Identify which cell holds the provided text, then report its (X, Y) central coordinate. 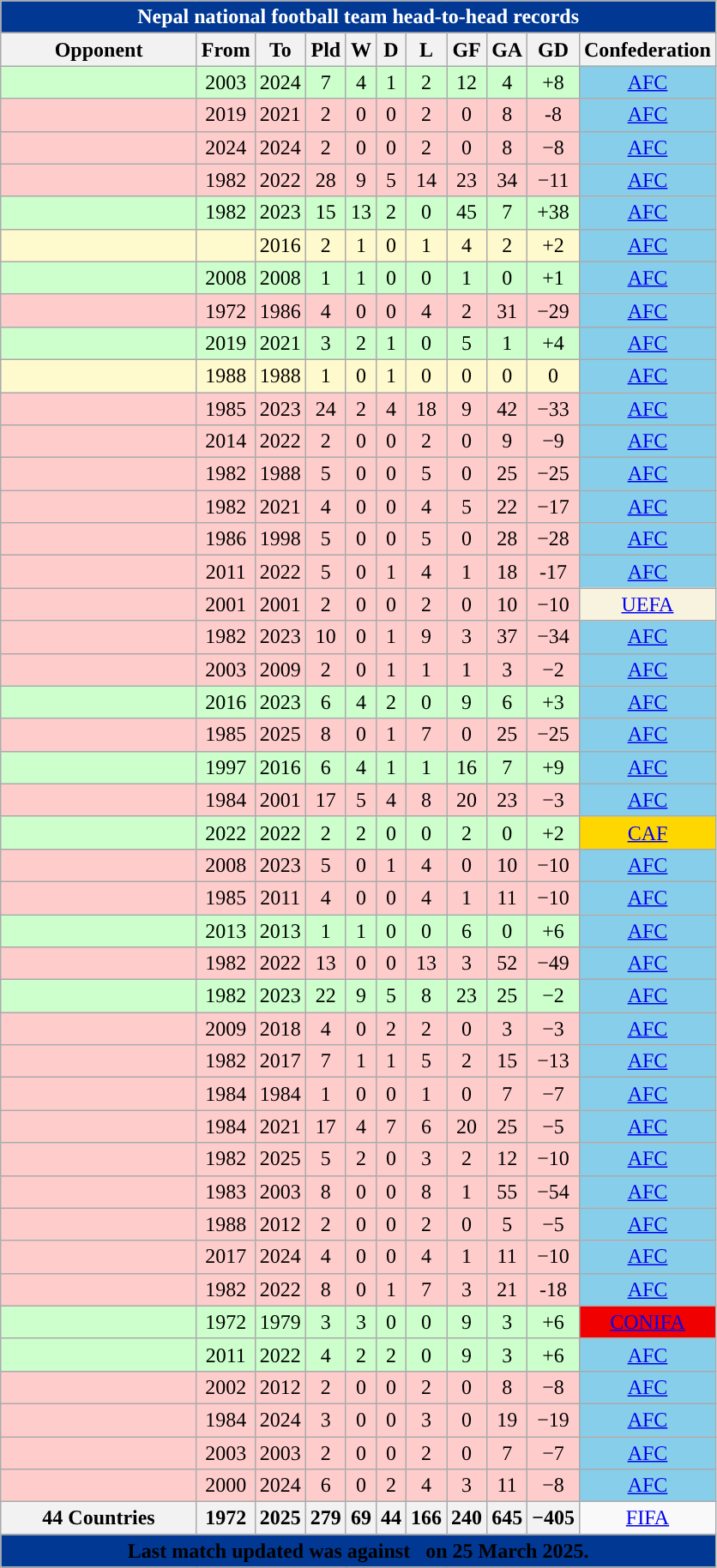
2002 (226, 1387)
+9 (554, 767)
−13 (554, 1061)
−9 (554, 442)
−33 (554, 409)
+8 (554, 82)
L (427, 50)
Last match updated was against on 25 March 2025. (358, 1551)
645 (508, 1518)
-18 (554, 1289)
GD (554, 50)
−11 (554, 180)
34 (508, 180)
240 (467, 1518)
GF (467, 50)
24 (326, 409)
+1 (554, 278)
Confederation (647, 50)
−34 (554, 637)
CAF (647, 832)
+4 (554, 343)
FIFA (647, 1518)
2018 (280, 1029)
21 (508, 1289)
From (226, 50)
−17 (554, 507)
1979 (280, 1322)
2000 (226, 1486)
1997 (226, 767)
−28 (554, 539)
37 (508, 637)
42 (508, 409)
GA (508, 50)
−405 (554, 1518)
−49 (554, 964)
1983 (226, 1192)
279 (326, 1518)
-8 (554, 115)
31 (508, 310)
16 (467, 767)
Pld (326, 50)
55 (508, 1192)
-17 (554, 572)
45 (467, 213)
+3 (554, 702)
Nepal national football team head-to-head records (358, 17)
44 Countries (99, 1518)
166 (427, 1518)
W (360, 50)
14 (427, 180)
1998 (280, 539)
CONIFA (647, 1322)
2014 (226, 442)
−54 (554, 1192)
D (391, 50)
−29 (554, 310)
−19 (554, 1420)
To (280, 50)
UEFA (647, 604)
+38 (554, 213)
19 (508, 1420)
44 (391, 1518)
52 (508, 964)
69 (360, 1518)
Opponent (99, 50)
